For the text-containing cell, return its midpoint in (x, y) coordinate format. 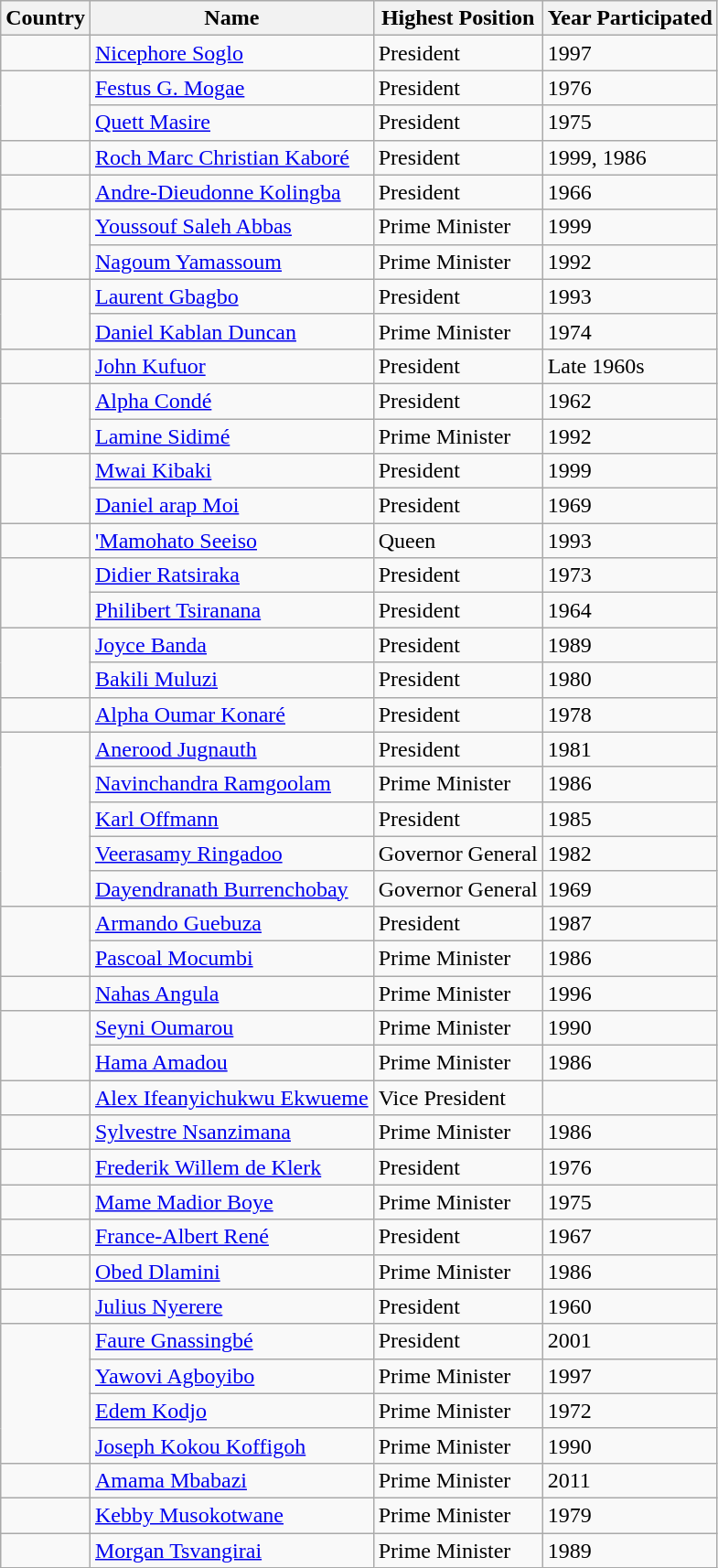
Veerasamy Ringadoo (231, 854)
Armando Guebuza (231, 923)
Kebby Musokotwane (231, 1515)
Mame Madior Boye (231, 1202)
'Mamohato Seeiso (231, 541)
Anerood Jugnauth (231, 749)
Late 1960s (629, 366)
1978 (629, 714)
1960 (629, 1306)
1979 (629, 1515)
Hama Amadou (231, 1063)
Alpha Oumar Konaré (231, 714)
Youssouf Saleh Abbas (231, 227)
Nahas Angula (231, 993)
Joseph Kokou Koffigoh (231, 1445)
Yawovi Agboyibo (231, 1376)
Laurent Gbagbo (231, 296)
1982 (629, 854)
Year Participated (629, 18)
Morgan Tsvangirai (231, 1551)
2001 (629, 1341)
Dayendranath Burrenchobay (231, 888)
1973 (629, 575)
Lamine Sidimé (231, 436)
Seyni Oumarou (231, 1028)
1962 (629, 401)
Andre-Dieudonne Kolingba (231, 192)
Roch Marc Christian Kaboré (231, 157)
Nagoum Yamassoum (231, 262)
1981 (629, 749)
1985 (629, 819)
Pascoal Mocumbi (231, 958)
Julius Nyerere (231, 1306)
Philibert Tsiranana (231, 610)
1967 (629, 1237)
1964 (629, 610)
1987 (629, 923)
Navinchandra Ramgoolam (231, 784)
Joyce Banda (231, 645)
Bakili Muluzi (231, 680)
Obed Dlamini (231, 1272)
Daniel Kablan Duncan (231, 331)
Alex Ifeanyichukwu Ekwueme (231, 1098)
Faure Gnassingbé (231, 1341)
1999, 1986 (629, 157)
Sylvestre Nsanzimana (231, 1133)
1974 (629, 331)
Daniel arap Moi (231, 506)
2011 (629, 1480)
Highest Position (457, 18)
Vice President (457, 1098)
Queen (457, 541)
Edem Kodjo (231, 1411)
Quett Masire (231, 123)
1966 (629, 192)
1980 (629, 680)
Amama Mbabazi (231, 1480)
Alpha Condé (231, 401)
Festus G. Mogae (231, 88)
John Kufuor (231, 366)
France-Albert René (231, 1237)
Country (46, 18)
Didier Ratsiraka (231, 575)
Frederik Willem de Klerk (231, 1167)
1996 (629, 993)
Name (231, 18)
Mwai Kibaki (231, 471)
Nicephore Soglo (231, 53)
1972 (629, 1411)
Karl Offmann (231, 819)
